Detect which cell encompasses the target text, then output its (x, y) center coordinate. 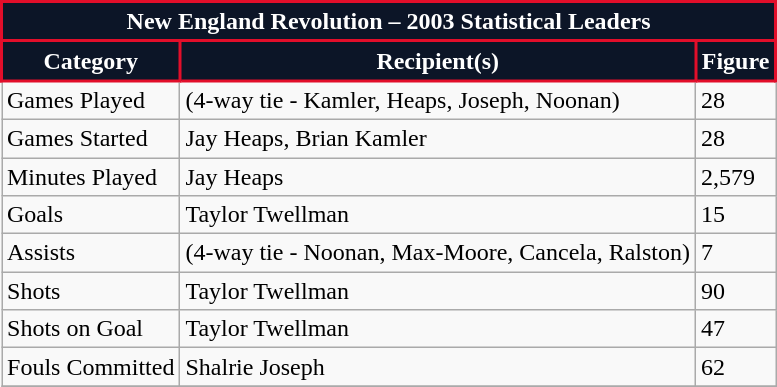
Minutes Played (91, 177)
Assists (91, 253)
Goals (91, 215)
Games Played (91, 100)
Shots (91, 291)
Jay Heaps, Brian Kamler (438, 138)
New England Revolution – 2003 Statistical Leaders (389, 22)
(4-way tie - Noonan, Max-Moore, Cancela, Ralston) (438, 253)
62 (736, 367)
15 (736, 215)
Shalrie Joseph (438, 367)
Fouls Committed (91, 367)
Shots on Goal (91, 329)
Games Started (91, 138)
(4-way tie - Kamler, Heaps, Joseph, Noonan) (438, 100)
47 (736, 329)
Jay Heaps (438, 177)
Recipient(s) (438, 61)
Category (91, 61)
Figure (736, 61)
90 (736, 291)
2,579 (736, 177)
7 (736, 253)
